Scan for the cell matching the given text and deliver its [X, Y] coordinate at center. 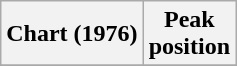
Peakposition [189, 34]
Chart (1976) [72, 34]
